Find where the given text appears and provide that cell's center as (x, y) coordinate. 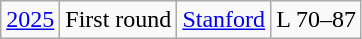
First round (118, 20)
L 70–87 (316, 20)
2025 (30, 20)
Stanford (224, 20)
